Identify which cell holds the provided text, then report its (x, y) central coordinate. 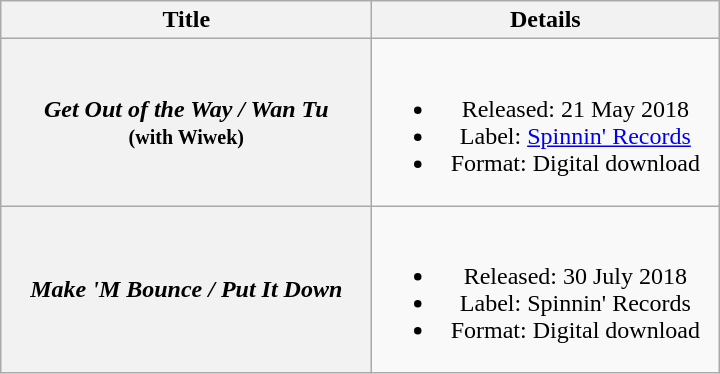
Details (546, 20)
Title (186, 20)
Released: 21 May 2018Label: Spinnin' RecordsFormat: Digital download (546, 122)
Make 'M Bounce / Put It Down (186, 290)
Released: 30 July 2018Label: Spinnin' RecordsFormat: Digital download (546, 290)
Get Out of the Way / Wan Tu (with Wiwek) (186, 122)
